For the text-containing cell, return its midpoint in (x, y) coordinate format. 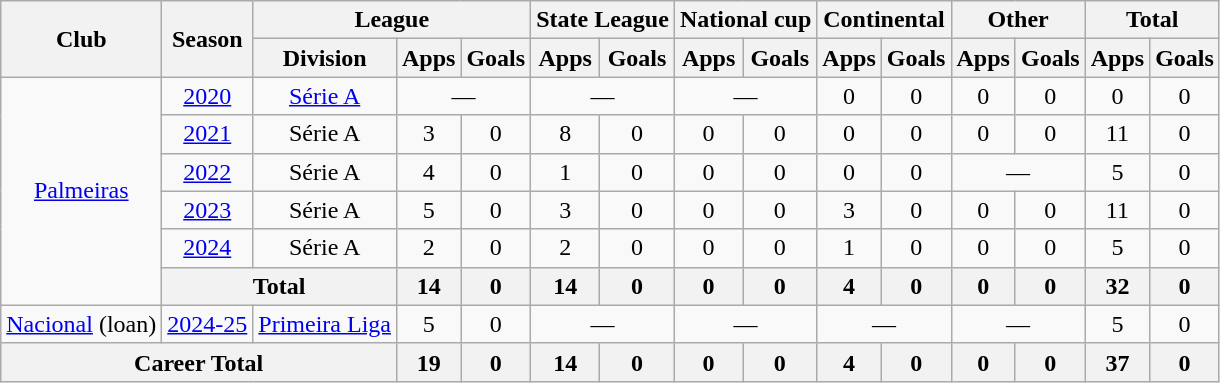
National cup (745, 20)
2020 (208, 96)
State League (603, 20)
Division (325, 58)
2023 (208, 210)
32 (1117, 286)
2021 (208, 134)
8 (566, 134)
Primeira Liga (325, 324)
Season (208, 39)
Continental (884, 20)
2024 (208, 248)
37 (1117, 362)
Palmeiras (82, 191)
19 (428, 362)
2024-25 (208, 324)
League (392, 20)
Career Total (199, 362)
Nacional (loan) (82, 324)
Other (1018, 20)
Club (82, 39)
2022 (208, 172)
